Return [X, Y] of the center of cell containing provided text 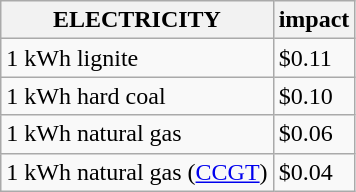
1 kWh natural gas [137, 134]
impact [314, 20]
ELECTRICITY [137, 20]
1 kWh hard coal [137, 96]
1 kWh lignite [137, 58]
$0.11 [314, 58]
1 kWh natural gas (CCGT) [137, 172]
$0.06 [314, 134]
$0.04 [314, 172]
$0.10 [314, 96]
